Output the (x, y) coordinate of the center of the cell containing the given text.  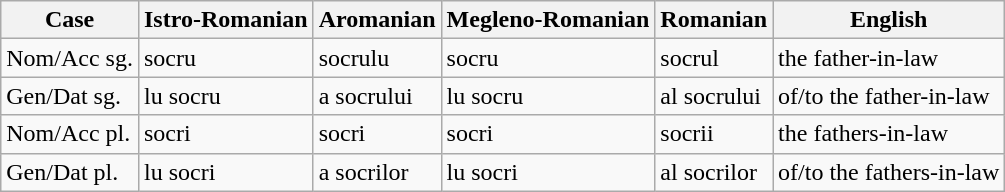
al socrilor (714, 172)
the father-in-law (889, 58)
Romanian (714, 20)
Istro-Romanian (226, 20)
socrul (714, 58)
Nom/Acc sg. (70, 58)
Megleno-Romanian (548, 20)
Nom/Acc pl. (70, 134)
Aromanian (377, 20)
of/to the father-in-law (889, 96)
Gen/Dat sg. (70, 96)
the fathers-in-law (889, 134)
Gen/Dat pl. (70, 172)
Case (70, 20)
of/to the fathers-in-law (889, 172)
a socrului (377, 96)
socrii (714, 134)
socrulu (377, 58)
a socrilor (377, 172)
English (889, 20)
al socrului (714, 96)
